Identify which cell holds the provided text, then report its (X, Y) central coordinate. 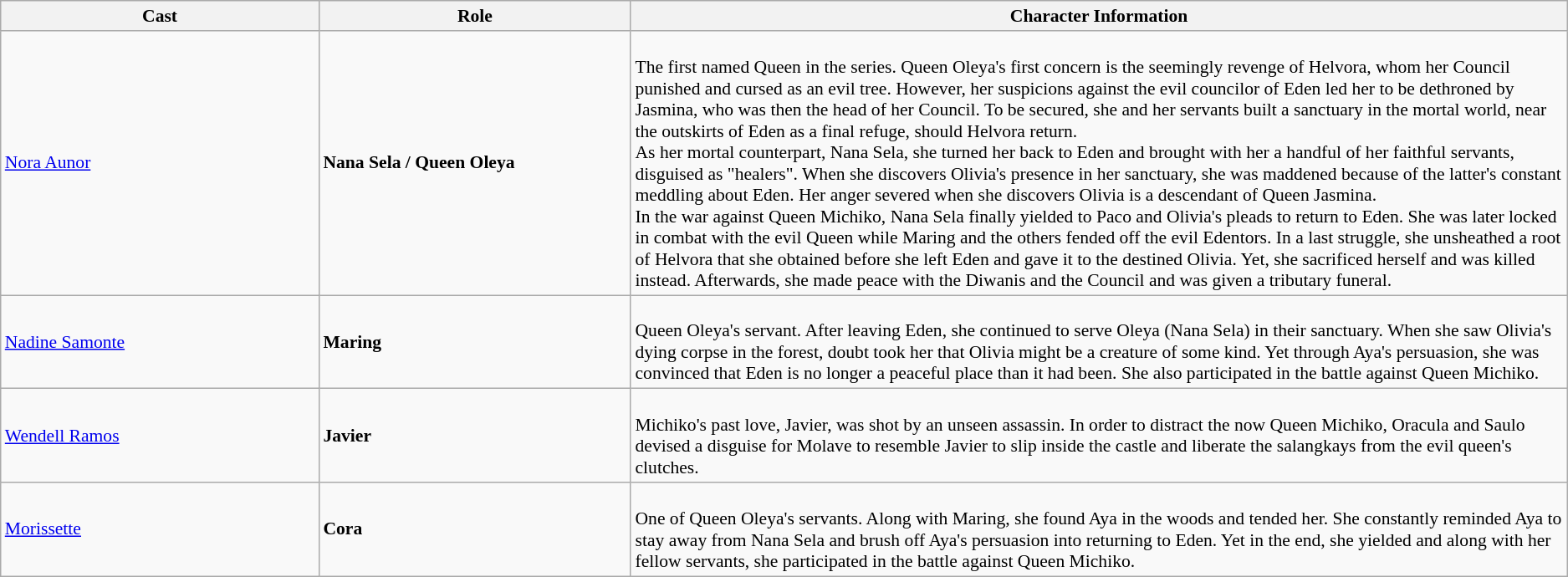
Nana Sela / Queen Oleya (475, 163)
Role (475, 16)
Cast (161, 16)
Javier (475, 436)
Maring (475, 342)
Morissette (161, 529)
Cora (475, 529)
Wendell Ramos (161, 436)
Nadine Samonte (161, 342)
Character Information (1099, 16)
Nora Aunor (161, 163)
